Locate the cell with the specified text and output its [x, y] center coordinate. 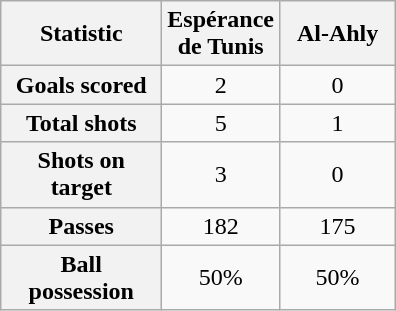
3 [221, 174]
5 [221, 123]
Ball possession [82, 278]
175 [338, 226]
Shots on target [82, 174]
1 [338, 123]
2 [221, 85]
Total shots [82, 123]
182 [221, 226]
Al-Ahly [338, 34]
Passes [82, 226]
Goals scored [82, 85]
Espérance de Tunis [221, 34]
Statistic [82, 34]
